From the cell containing the given text, extract its center point as [X, Y] coordinate. 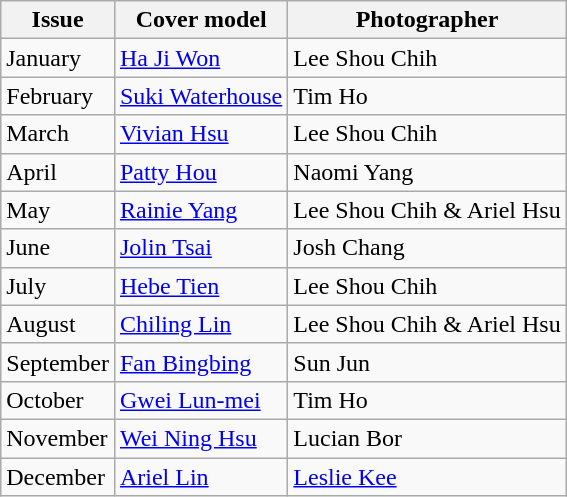
Naomi Yang [427, 172]
October [58, 400]
August [58, 324]
December [58, 477]
June [58, 248]
Issue [58, 20]
Patty Hou [200, 172]
March [58, 134]
Fan Bingbing [200, 362]
Jolin Tsai [200, 248]
November [58, 438]
July [58, 286]
September [58, 362]
January [58, 58]
Sun Jun [427, 362]
Hebe Tien [200, 286]
Rainie Yang [200, 210]
Leslie Kee [427, 477]
Cover model [200, 20]
Ha Ji Won [200, 58]
April [58, 172]
Vivian Hsu [200, 134]
Ariel Lin [200, 477]
Gwei Lun-mei [200, 400]
Suki Waterhouse [200, 96]
May [58, 210]
Wei Ning Hsu [200, 438]
Lucian Bor [427, 438]
Chiling Lin [200, 324]
Josh Chang [427, 248]
Photographer [427, 20]
February [58, 96]
